Find where the given text appears and provide that cell's center as [X, Y] coordinate. 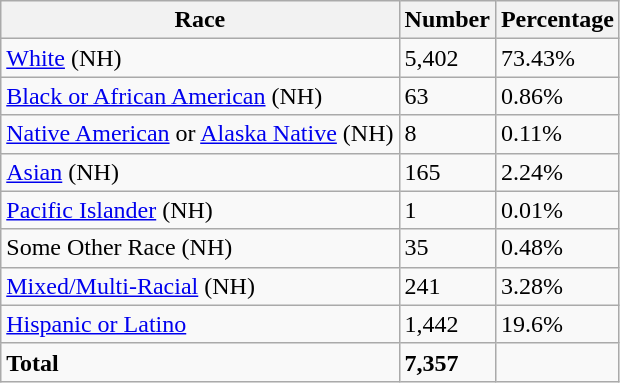
Mixed/Multi-Racial (NH) [200, 286]
0.01% [557, 210]
1 [447, 210]
Black or African American (NH) [200, 96]
Hispanic or Latino [200, 324]
Asian (NH) [200, 172]
7,357 [447, 362]
0.48% [557, 248]
241 [447, 286]
2.24% [557, 172]
8 [447, 134]
63 [447, 96]
5,402 [447, 58]
35 [447, 248]
1,442 [447, 324]
Number [447, 20]
0.11% [557, 134]
165 [447, 172]
Native American or Alaska Native (NH) [200, 134]
Pacific Islander (NH) [200, 210]
19.6% [557, 324]
73.43% [557, 58]
Race [200, 20]
White (NH) [200, 58]
Percentage [557, 20]
Some Other Race (NH) [200, 248]
Total [200, 362]
3.28% [557, 286]
0.86% [557, 96]
